Extract the [x, y] coordinate from the center of the cell holding the provided text.  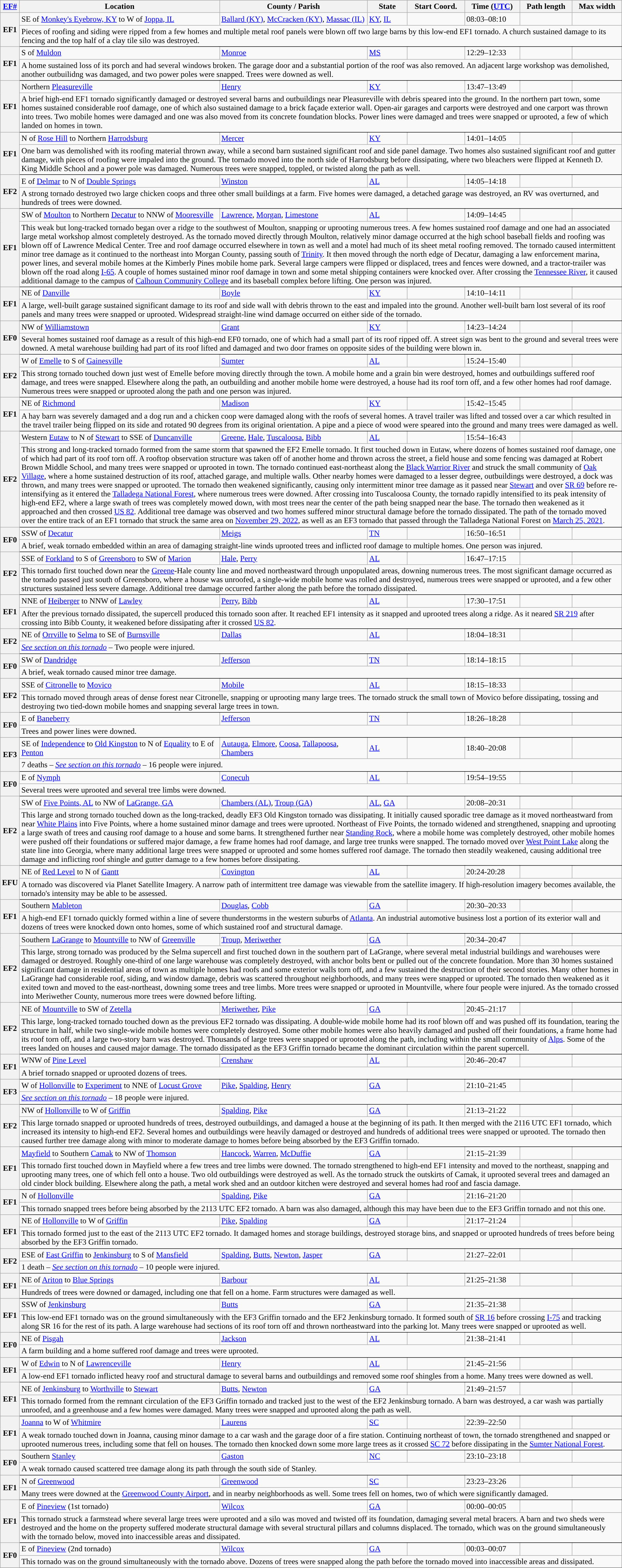
Southern Mableton [119, 906]
SSE of Citronelle to Movico [119, 685]
21:15–21:39 [492, 1153]
E of Baneberry [119, 719]
14:09–14:45 [492, 215]
Troup, Meriwether [293, 940]
Trees and power lines were downed. [321, 731]
18:26–18:28 [492, 719]
Monroe [293, 53]
14:05–14:18 [492, 181]
18:15–18:33 [492, 685]
Jackson [293, 1339]
N of Greenwood [119, 1481]
NE of Mountville to SW of Zetella [119, 1009]
Hundreds of trees were downed or damaged, including one that fell on a home. Farm structures were damaged as well. [321, 1292]
W of Hollonville to Experiment to NNE of Locust Grove [119, 1085]
20:46–20:47 [492, 1060]
Meriwether, Pike [293, 1009]
20:08–20:31 [492, 802]
NE of Hollonville to W of Griffin [119, 1221]
17:30–17:51 [492, 601]
Southern LaGrange to Mountville to NW of Greenville [119, 940]
Madison [293, 403]
WNW of Pine Level [119, 1060]
SSW of Jenkinsburg [119, 1305]
21:25–21:38 [492, 1280]
See section on this tornado – Two people were injured. [321, 647]
21:17–21:24 [492, 1221]
08:03–08:10 [492, 19]
Western Eutaw to N of Stewart to SSE of Duncanville [119, 437]
16:47–17:15 [492, 558]
18:14–18:15 [492, 660]
Max width [597, 7]
1 death – See section on this tornado – 10 people were injured. [321, 1267]
SW of Moulton to Northern Decatur to NNW of Mooresville [119, 215]
NE of Danville [119, 293]
Butts, Newton [293, 1388]
21:45–21:56 [492, 1363]
Lawrence, Morgan, Limestone [293, 215]
SW of Dandridge [119, 660]
Douglas, Cobb [293, 906]
A brief, weak tornado caused minor tree damage. [321, 672]
Northern Pleasureville [119, 87]
15:24–15:40 [492, 361]
E of Nymph [119, 777]
Time (UTC) [492, 7]
20:24-20:28 [492, 872]
15:54–16:43 [492, 437]
00:00–00:05 [492, 1506]
Pike, Spalding [293, 1221]
21:49–21:57 [492, 1388]
SE of Independence to Old Kingston to N of Equality to E of Penton [119, 748]
20:30–20:33 [492, 906]
AL, GA [387, 802]
Autauga, Elmore, Coosa, Tallapoosa, Chambers [293, 748]
Greenwood [293, 1481]
Butts [293, 1305]
W of Edwin to N of Lawrenceville [119, 1363]
7 deaths – See section on this tornado – 16 people were injured. [321, 765]
NE of Richmond [119, 403]
NE of Red Level to N of Gantt [119, 872]
MS [387, 53]
E of Pineview (1st tornado) [119, 1506]
23:10–23:18 [492, 1456]
Ballard (KY), McCracken (KY), Massac (IL) [293, 19]
23:23–23:26 [492, 1481]
21:38–21:41 [492, 1339]
NNE of Heiberger to NNW of Lawley [119, 601]
Hale, Perry [293, 558]
SW of Five Points, AL to NW of LaGrange, GA [119, 802]
Location [119, 7]
21:35–21:38 [492, 1305]
EFU [10, 882]
Boyle [293, 293]
Mayfield to Southern Camak to NW of Thomson [119, 1153]
22:39–22:50 [492, 1422]
N of Rose Hill to Northern Harrodsburg [119, 138]
20:34–20:47 [492, 940]
Chambers (AL), Troup (GA) [293, 802]
20:45–21:17 [492, 1009]
NE of Orrville to Selma to SE of Burnsville [119, 635]
Sumter [293, 361]
Mobile [293, 685]
KY, IL [387, 19]
ESE of East Griffin to Jenkinsburg to S of Mansfield [119, 1255]
Start Coord. [436, 7]
13:47–13:49 [492, 87]
Mercer [293, 138]
15:42–15:45 [492, 403]
A weak tornado caused scattered tree damage along its path through the south side of Stanley. [321, 1469]
Path length [546, 7]
21:27–22:01 [492, 1255]
Gaston [293, 1456]
Dallas [293, 635]
Perry, Bibb [293, 601]
21:16–21:20 [492, 1196]
18:04–18:31 [492, 635]
Conecuh [293, 777]
18:40–20:08 [492, 748]
16:50–16:51 [492, 533]
NE of Pisgah [119, 1339]
Meigs [293, 533]
EF# [10, 7]
14:23–14:24 [492, 327]
Laurens [293, 1422]
A farm building and a home suffered roof damage and trees were uprooted. [321, 1351]
21:13–21:22 [492, 1110]
14:10–14:11 [492, 293]
SE of Monkey's Eyebrow, KY to W of Joppa, IL [119, 19]
Grant [293, 327]
S of Muldon [119, 53]
SSE of Forkland to S of Greensboro to SW of Marion [119, 558]
19:54–19:55 [492, 777]
SSW of Decatur [119, 533]
Pike, Spalding, Henry [293, 1085]
Barbour [293, 1280]
NE of Ariton to Blue Springs [119, 1280]
NE of Jenkinsburg to Worthville to Stewart [119, 1388]
Winston [293, 181]
E of Pineview (2nd tornado) [119, 1549]
See section on this tornado – 18 people were injured. [321, 1098]
00:03–00:07 [492, 1549]
Several trees were uprooted and several tree limbs were downed. [321, 790]
NW of Williamstown [119, 327]
A brief tornado snapped or uprooted dozens of trees. [321, 1073]
NC [387, 1456]
Southern Stanley [119, 1456]
NW of Hollonville to W of Griffin [119, 1110]
W of Emelle to S of Gainesville [119, 361]
21:10–21:45 [492, 1085]
State [387, 7]
12:29–12:33 [492, 53]
Joanna to W of Whitmire [119, 1422]
Crenshaw [293, 1060]
Covington [293, 872]
Spalding, Butts, Newton, Jasper [293, 1255]
E of Delmar to N of Double Springs [119, 181]
14:01–14:05 [492, 138]
Greene, Hale, Tuscaloosa, Bibb [293, 437]
County / Parish [293, 7]
N of Hollonville [119, 1196]
Hancock, Warren, McDuffie [293, 1153]
